Return (x, y) of the center of cell containing provided text 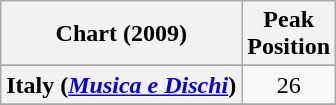
PeakPosition (289, 34)
Chart (2009) (122, 34)
26 (289, 85)
Italy (Musica e Dischi) (122, 85)
